Search for the cell housing the specified text and yield its [X, Y] center coordinate. 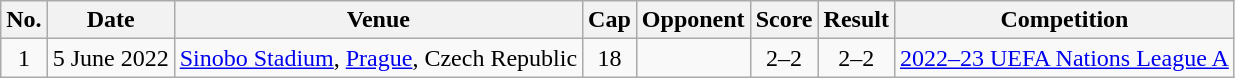
5 June 2022 [110, 58]
18 [610, 58]
Date [110, 20]
2022–23 UEFA Nations League A [1064, 58]
1 [24, 58]
Opponent [693, 20]
No. [24, 20]
Result [856, 20]
Competition [1064, 20]
Score [784, 20]
Venue [378, 20]
Sinobo Stadium, Prague, Czech Republic [378, 58]
Cap [610, 20]
